Output the (x, y) coordinate of the center of the cell containing the given text.  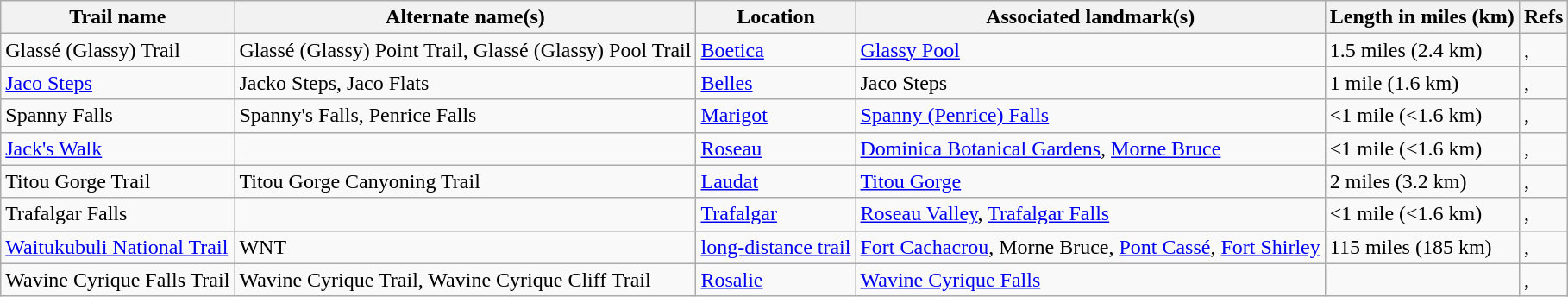
Laudat (776, 181)
Spanny Falls (117, 116)
Glassé (Glassy) Trail (117, 50)
2 miles (3.2 km) (1421, 181)
1 mile (1.6 km) (1421, 83)
Titou Gorge Trail (117, 181)
Roseau (776, 148)
Titou Gorge (1090, 181)
1.5 miles (2.4 km) (1421, 50)
Rosalie (776, 280)
Dominica Botanical Gardens, Morne Bruce (1090, 148)
Trafalgar Falls (117, 214)
Fort Cachacrou, Morne Bruce, Pont Cassé, Fort Shirley (1090, 247)
Marigot (776, 116)
Refs (1543, 17)
Alternate name(s) (466, 17)
Jacko Steps, Jaco Flats (466, 83)
Associated landmark(s) (1090, 17)
Glassé (Glassy) Point Trail, Glassé (Glassy) Pool Trail (466, 50)
Length in miles (km) (1421, 17)
Spanny (Penrice) Falls (1090, 116)
Location (776, 17)
Wavine Cyrique Falls Trail (117, 280)
Trail name (117, 17)
Spanny's Falls, Penrice Falls (466, 116)
Jack's Walk (117, 148)
Boetica (776, 50)
WNT (466, 247)
Wavine Cyrique Trail, Wavine Cyrique Cliff Trail (466, 280)
115 miles (185 km) (1421, 247)
Glassy Pool (1090, 50)
Trafalgar (776, 214)
Titou Gorge Canyoning Trail (466, 181)
Roseau Valley, Trafalgar Falls (1090, 214)
Wavine Cyrique Falls (1090, 280)
Belles (776, 83)
Waitukubuli National Trail (117, 247)
long-distance trail (776, 247)
